Return the [x, y] coordinate for the center point of the cell that contains the specified text.  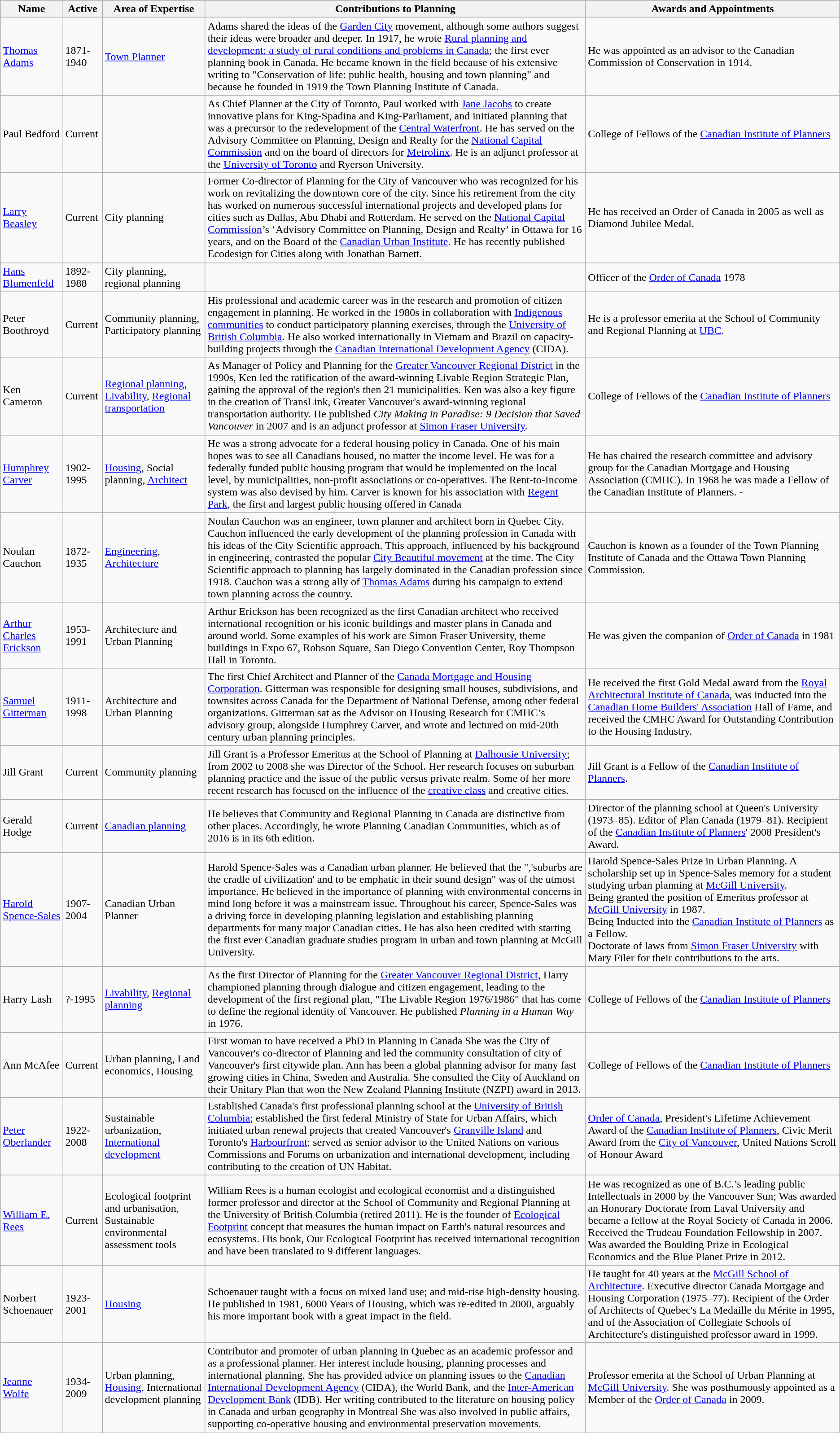
Professor emerita at the School of Urban Planning at McGill University. She was posthumously appointed as a Member of the Order of Canada in 2009. [713, 1388]
Jill Grant [31, 772]
Ken Cameron [31, 396]
Larry Beasley [31, 218]
Housing, Social planning, Architect [153, 474]
?-1995 [83, 999]
Livability, Regional planning [153, 999]
William E. Rees [31, 1220]
Canadian Urban Planner [153, 910]
Community planning, Participatory planning [153, 324]
Paul Bedford [31, 134]
Area of Expertise [153, 9]
Hans Blumenfeld [31, 277]
Peter Oberlander [31, 1136]
He has received an Order of Canada in 2005 as well as Diamond Jubilee Medal. [713, 218]
1871-1940 [83, 57]
He was appointed as an advisor to the Canadian Commission of Conservation in 1914. [713, 57]
Humphrey Carver [31, 474]
Active [83, 9]
1872-1935 [83, 557]
Urban planning, Land economics, Housing [153, 1065]
Town Planner [153, 57]
Ann McAfee [31, 1065]
1923-2001 [83, 1304]
Arthur Charles Erickson [31, 635]
Name [31, 9]
1953-1991 [83, 635]
Thomas Adams [31, 57]
1907-2004 [83, 910]
Cauchon is known as a founder of the Town Planning Institute of Canada and the Ottawa Town Planning Commission. [713, 557]
Sustainable urbanization, International development [153, 1136]
He was given the companion of Order of Canada in 1981 [713, 635]
Regional planning, Livability, Regional transportation [153, 396]
Norbert Schoenauer [31, 1304]
1902-1995 [83, 474]
Samuel Gitterman [31, 706]
1922-2008 [83, 1136]
Housing [153, 1304]
Community planning [153, 772]
Gerald Hodge [31, 826]
He is a professor emerita at the School of Community and Regional Planning at UBC. [713, 324]
Urban planning, Housing, International development planning [153, 1388]
Canadian planning [153, 826]
Engineering, Architecture [153, 557]
Noulan Cauchon [31, 557]
Officer of the Order of Canada 1978 [713, 277]
1892-1988 [83, 277]
1911-1998 [83, 706]
Harry Lash [31, 999]
City planning, regional planning [153, 277]
Peter Boothroyd [31, 324]
Jill Grant is a Fellow of the Canadian Institute of Planners. [713, 772]
Ecological footprint and urbanisation, Sustainable environmental assessment tools [153, 1220]
Awards and Appointments [713, 9]
Harold Spence-Sales [31, 910]
City planning [153, 218]
1934-2009 [83, 1388]
Contributions to Planning [395, 9]
Jeanne Wolfe [31, 1388]
